Capture the cell that displays the provided text and extract its (X, Y) central coordinate. 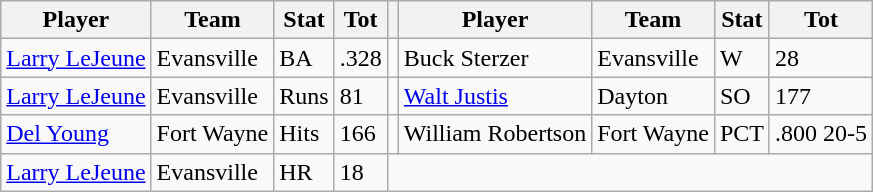
SO (742, 96)
81 (360, 96)
William Robertson (494, 134)
177 (820, 96)
BA (304, 58)
PCT (742, 134)
W (742, 58)
Del Young (76, 134)
166 (360, 134)
.800 20-5 (820, 134)
Dayton (654, 96)
18 (360, 172)
HR (304, 172)
Walt Justis (494, 96)
28 (820, 58)
Buck Sterzer (494, 58)
Runs (304, 96)
Hits (304, 134)
.328 (360, 58)
